Output the [x, y] coordinate of the center of the cell containing the given text.  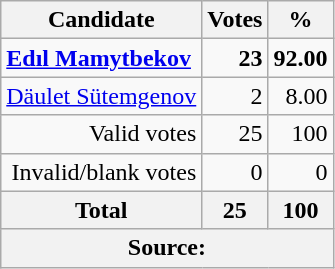
2 [235, 96]
92.00 [300, 58]
Valid votes [102, 134]
Däulet Sütemgenov [102, 96]
% [300, 20]
Invalid/blank votes [102, 172]
8.00 [300, 96]
Candidate [102, 20]
Votes [235, 20]
Edıl Mamytbekov [102, 58]
23 [235, 58]
Source: [167, 248]
Total [102, 210]
